Extract the [x, y] coordinate from the center of the cell holding the provided text.  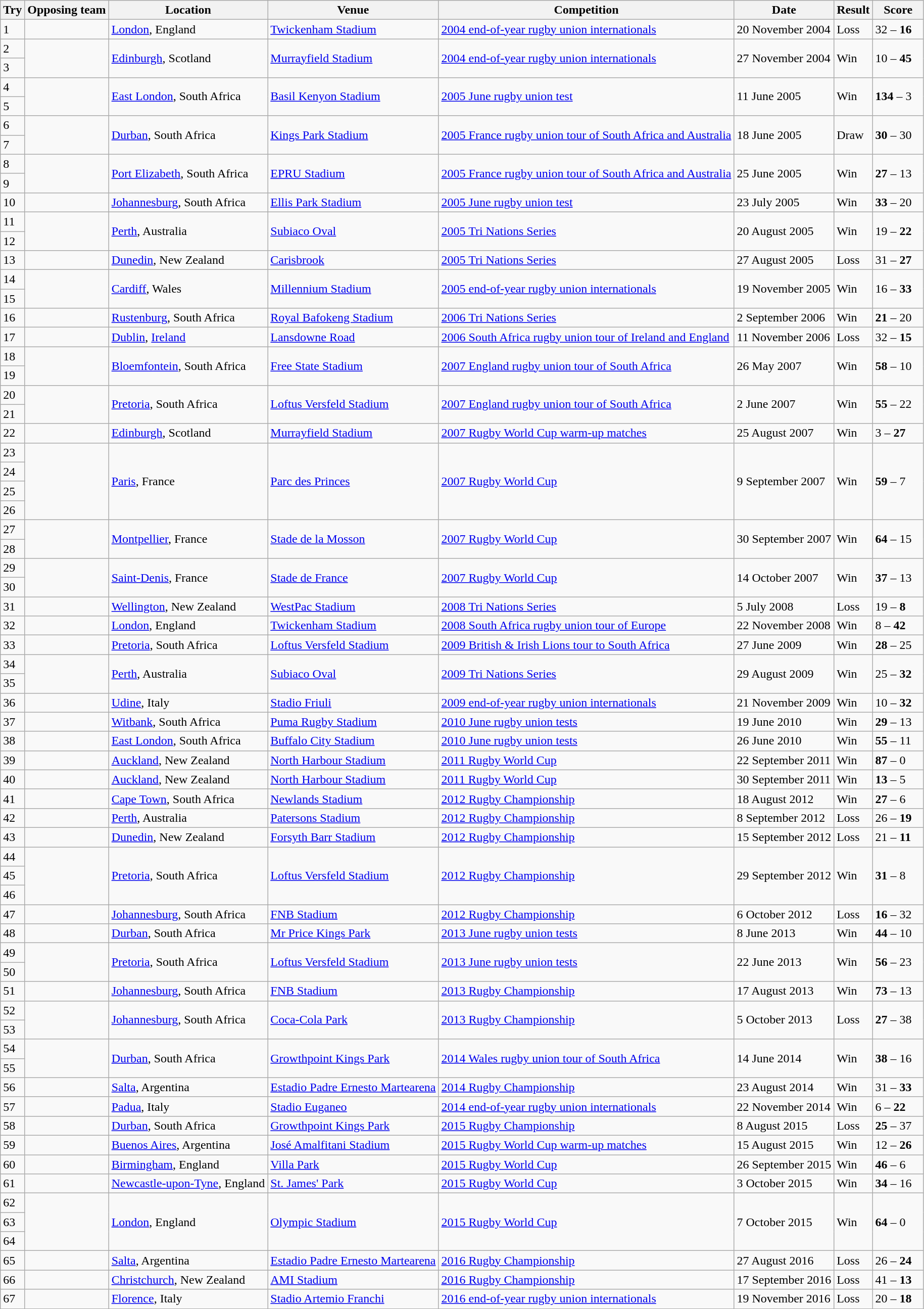
43 [13, 837]
55 – 22 [898, 404]
Free State Stadium [353, 366]
32 [13, 626]
Basil Kenyon Stadium [353, 97]
3 [13, 68]
55 – 11 [898, 741]
36 [13, 703]
30 – 30 [898, 135]
21 November 2009 [784, 703]
12 – 26 [898, 1145]
18 August 2012 [784, 799]
30 [13, 587]
23 [13, 452]
2005 end-of-year rugby union internationals [586, 289]
2 [13, 49]
73 – 13 [898, 991]
Result [853, 10]
Buffalo City Stadium [353, 741]
54 [13, 1049]
56 [13, 1087]
22 June 2013 [784, 962]
26 June 2010 [784, 741]
17 August 2013 [784, 991]
59 – 7 [898, 481]
30 September 2007 [784, 539]
2009 British & Irish Lions tour to South Africa [586, 645]
27 June 2009 [784, 645]
2009 end-of-year rugby union internationals [586, 703]
22 [13, 433]
WestPac Stadium [353, 606]
31 – 33 [898, 1087]
56 – 23 [898, 962]
15 [13, 299]
Location [188, 10]
Florence, Italy [188, 1299]
Stadio Friuli [353, 703]
5 [13, 106]
22 November 2008 [784, 626]
Ellis Park Stadium [353, 202]
21 [13, 414]
19 November 2005 [784, 289]
2008 Tri Nations Series [586, 606]
Witbank, South Africa [188, 722]
14 June 2014 [784, 1058]
2014 end-of-year rugby union internationals [586, 1106]
15 September 2012 [784, 837]
Saint-Denis, France [188, 578]
65 [13, 1260]
Udine, Italy [188, 703]
Port Elizabeth, South Africa [188, 173]
Carisbrook [353, 260]
27 – 13 [898, 173]
22 September 2011 [784, 760]
Coca-Cola Park [353, 1020]
62 [13, 1203]
52 [13, 1010]
64 [13, 1241]
26 [13, 510]
2009 Tri Nations Series [586, 674]
27 August 2005 [784, 260]
17 [13, 337]
7 [13, 145]
9 September 2007 [784, 481]
58 – 10 [898, 366]
Padua, Italy [188, 1106]
8 – 42 [898, 626]
Cardiff, Wales [188, 289]
Opposing team [67, 10]
6 October 2012 [784, 914]
44 – 10 [898, 933]
41 [13, 799]
Forsyth Barr Stadium [353, 837]
33 – 20 [898, 202]
19 – 8 [898, 606]
25 August 2007 [784, 433]
Millennium Stadium [353, 289]
27 [13, 529]
22 November 2014 [784, 1106]
67 [13, 1299]
14 [13, 279]
19 November 2016 [784, 1299]
13 – 5 [898, 779]
34 – 16 [898, 1184]
24 [13, 472]
29 – 13 [898, 722]
16 – 32 [898, 914]
45 [13, 876]
Cape Town, South Africa [188, 799]
46 – 6 [898, 1164]
21 – 11 [898, 837]
EPRU Stadium [353, 173]
87 – 0 [898, 760]
2006 Tri Nations Series [586, 318]
Royal Bafokeng Stadium [353, 318]
66 [13, 1280]
29 September 2012 [784, 876]
63 [13, 1222]
7 October 2015 [784, 1222]
2006 South Africa rugby union tour of Ireland and England [586, 337]
25 – 37 [898, 1126]
60 [13, 1164]
2015 Rugby Championship [586, 1126]
11 November 2006 [784, 337]
Christchurch, New Zealand [188, 1280]
Puma Rugby Stadium [353, 722]
9 [13, 183]
58 [13, 1126]
46 [13, 895]
10 [13, 202]
28 [13, 548]
25 June 2005 [784, 173]
134 – 3 [898, 97]
32 – 16 [898, 29]
Stade de France [353, 578]
61 [13, 1184]
53 [13, 1030]
Villa Park [353, 1164]
31 – 8 [898, 876]
15 August 2015 [784, 1145]
8 September 2012 [784, 818]
Score [898, 10]
32 – 15 [898, 337]
38 – 16 [898, 1058]
2008 South Africa rugby union tour of Europe [586, 626]
Birmingham, England [188, 1164]
31 – 27 [898, 260]
Rustenburg, South Africa [188, 318]
34 [13, 664]
Wellington, New Zealand [188, 606]
23 July 2005 [784, 202]
AMI Stadium [353, 1280]
Date [784, 10]
27 November 2004 [784, 58]
20 [13, 395]
14 October 2007 [784, 578]
50 [13, 972]
Bloemfontein, South Africa [188, 366]
2014 Wales rugby union tour of South Africa [586, 1058]
37 [13, 722]
19 June 2010 [784, 722]
20 – 18 [898, 1299]
27 – 6 [898, 799]
48 [13, 933]
41 – 13 [898, 1280]
26 September 2015 [784, 1164]
Mr Price Kings Park [353, 933]
44 [13, 857]
Try [13, 10]
25 – 32 [898, 674]
39 [13, 760]
Draw [853, 135]
11 June 2005 [784, 97]
6 [13, 125]
Olympic Stadium [353, 1222]
5 October 2013 [784, 1020]
23 August 2014 [784, 1087]
27 August 2016 [784, 1260]
18 [13, 356]
6 – 22 [898, 1106]
19 – 22 [898, 231]
10 – 45 [898, 58]
2016 end-of-year rugby union internationals [586, 1299]
11 [13, 221]
12 [13, 241]
17 September 2016 [784, 1280]
42 [13, 818]
Newcastle-upon-Tyne, England [188, 1184]
27 – 38 [898, 1020]
26 – 24 [898, 1260]
2014 Rugby Championship [586, 1087]
31 [13, 606]
Patersons Stadium [353, 818]
64 – 0 [898, 1222]
8 August 2015 [784, 1126]
55 [13, 1068]
30 September 2011 [784, 779]
20 August 2005 [784, 231]
Stadio Euganeo [353, 1106]
26 May 2007 [784, 366]
19 [13, 376]
20 November 2004 [784, 29]
Buenos Aires, Argentina [188, 1145]
51 [13, 991]
Dublin, Ireland [188, 337]
8 [13, 164]
40 [13, 779]
Montpellier, France [188, 539]
José Amalfitani Stadium [353, 1145]
2 September 2006 [784, 318]
57 [13, 1106]
59 [13, 1145]
3 – 27 [898, 433]
29 August 2009 [784, 674]
29 [13, 568]
Stadio Artemio Franchi [353, 1299]
Stade de la Mosson [353, 539]
21 – 20 [898, 318]
38 [13, 741]
26 – 19 [898, 818]
Lansdowne Road [353, 337]
47 [13, 914]
St. James' Park [353, 1184]
Venue [353, 10]
5 July 2008 [784, 606]
64 – 15 [898, 539]
Newlands Stadium [353, 799]
Paris, France [188, 481]
Parc des Princes [353, 481]
4 [13, 87]
1 [13, 29]
2007 Rugby World Cup warm-up matches [586, 433]
16 – 33 [898, 289]
3 October 2015 [784, 1184]
8 June 2013 [784, 933]
35 [13, 683]
33 [13, 645]
25 [13, 491]
16 [13, 318]
Competition [586, 10]
Kings Park Stadium [353, 135]
2015 Rugby World Cup warm-up matches [586, 1145]
37 – 13 [898, 578]
10 – 32 [898, 703]
2 June 2007 [784, 404]
13 [13, 260]
28 – 25 [898, 645]
49 [13, 953]
18 June 2005 [784, 135]
